Return the [x, y] coordinate for the center point of the cell that contains the specified text.  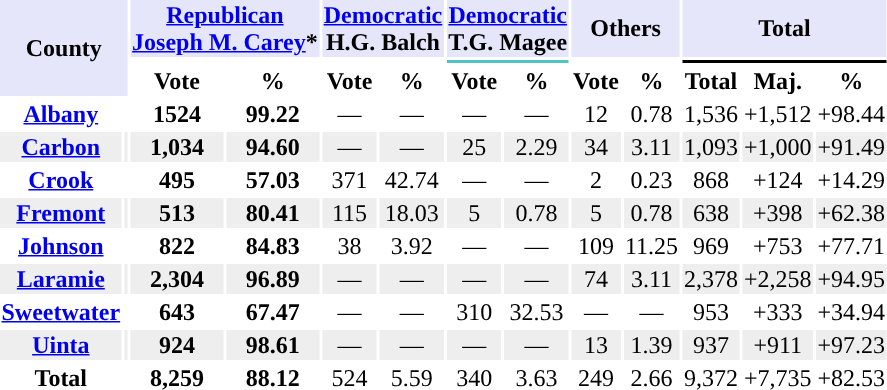
643 [178, 312]
11.25 [651, 246]
+333 [778, 312]
969 [710, 246]
2 [596, 180]
1,093 [710, 147]
1524 [178, 114]
RepublicanJoseph M. Carey* [226, 28]
99.22 [272, 114]
109 [596, 246]
74 [596, 279]
+398 [778, 213]
115 [350, 213]
+62.38 [852, 213]
937 [710, 345]
County [64, 48]
513 [178, 213]
Sweetwater [61, 312]
18.03 [412, 213]
Carbon [61, 147]
67.47 [272, 312]
924 [178, 345]
+911 [778, 345]
1,536 [710, 114]
25 [474, 147]
+2,258 [778, 279]
371 [350, 180]
3.92 [412, 246]
+97.23 [852, 345]
13 [596, 345]
1.39 [651, 345]
12 [596, 114]
2,378 [710, 279]
+98.44 [852, 114]
+1,000 [778, 147]
38 [350, 246]
Johnson [61, 246]
Fremont [61, 213]
+14.29 [852, 180]
+1,512 [778, 114]
Uinta [61, 345]
822 [178, 246]
+94.95 [852, 279]
2,304 [178, 279]
34 [596, 147]
84.83 [272, 246]
953 [710, 312]
1,034 [178, 147]
2.29 [537, 147]
Albany [61, 114]
57.03 [272, 180]
Maj. [778, 81]
+753 [778, 246]
80.41 [272, 213]
+77.71 [852, 246]
0.23 [651, 180]
DemocraticT.G. Magee [508, 28]
495 [178, 180]
+124 [778, 180]
Others [626, 28]
+34.94 [852, 312]
98.61 [272, 345]
Crook [61, 180]
94.60 [272, 147]
638 [710, 213]
310 [474, 312]
DemocraticH.G. Balch [383, 28]
Laramie [61, 279]
+91.49 [852, 147]
96.89 [272, 279]
32.53 [537, 312]
868 [710, 180]
42.74 [412, 180]
